Return (X, Y) of the center of cell containing provided text 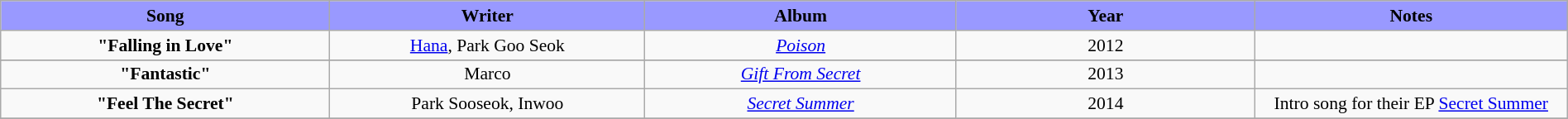
Song (165, 16)
Park Sooseok, Inwoo (488, 104)
2014 (1105, 104)
Writer (488, 16)
Notes (1411, 16)
Secret Summer (801, 104)
Poison (801, 45)
"Fantastic" (165, 74)
"Feel The Secret" (165, 104)
Hana, Park Goo Seok (488, 45)
Year (1105, 16)
Album (801, 16)
2012 (1105, 45)
Intro song for their EP Secret Summer (1411, 104)
Gift From Secret (801, 74)
"Falling in Love" (165, 45)
Marco (488, 74)
2013 (1105, 74)
